Pinpoint the cell where the given text exists, returning its (X, Y) midpoint coordinate. 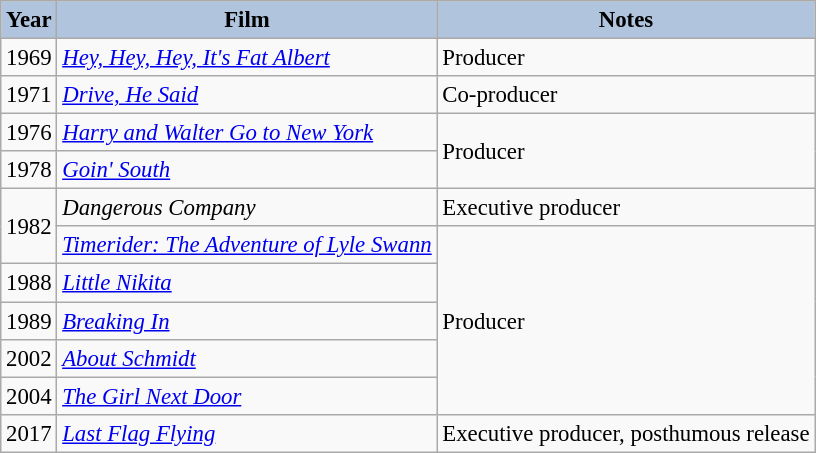
2017 (29, 433)
Co-producer (626, 95)
Little Nikita (247, 283)
1989 (29, 321)
About Schmidt (247, 358)
Notes (626, 20)
1971 (29, 95)
1982 (29, 226)
The Girl Next Door (247, 396)
Dangerous Company (247, 208)
Breaking In (247, 321)
1978 (29, 170)
1969 (29, 58)
Year (29, 20)
2002 (29, 358)
2004 (29, 396)
Last Flag Flying (247, 433)
Drive, He Said (247, 95)
Executive producer, posthumous release (626, 433)
Harry and Walter Go to New York (247, 133)
1988 (29, 283)
Timerider: The Adventure of Lyle Swann (247, 245)
Executive producer (626, 208)
Film (247, 20)
Goin' South (247, 170)
Hey, Hey, Hey, It's Fat Albert (247, 58)
1976 (29, 133)
